Search for the cell housing the specified text and yield its (X, Y) center coordinate. 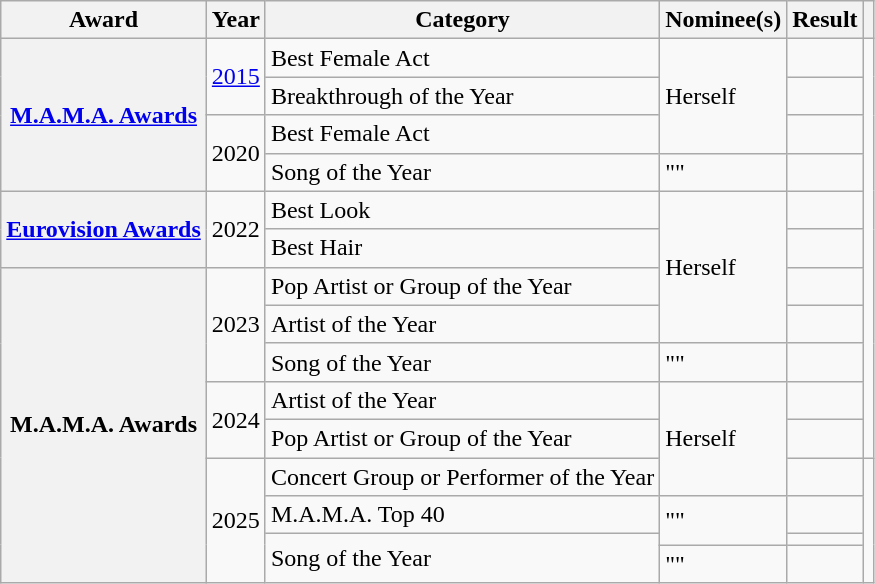
2020 (236, 153)
Year (236, 20)
Breakthrough of the Year (462, 96)
Concert Group or Performer of the Year (462, 477)
Category (462, 20)
2024 (236, 419)
2022 (236, 229)
Award (104, 20)
2015 (236, 77)
Nominee(s) (724, 20)
Best Hair (462, 248)
Best Look (462, 210)
2025 (236, 520)
2023 (236, 324)
M.A.M.A. Top 40 (462, 515)
Eurovision Awards (104, 229)
Result (825, 20)
